Determine the (X, Y) coordinate at the center of the cell enclosing the given text.  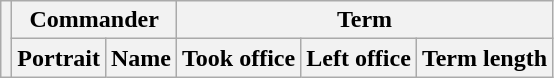
Left office (359, 58)
Term (365, 20)
Portrait (59, 58)
Term length (484, 58)
Commander (94, 20)
Took office (239, 58)
Name (140, 58)
